Identify which cell holds the provided text, then report its [X, Y] central coordinate. 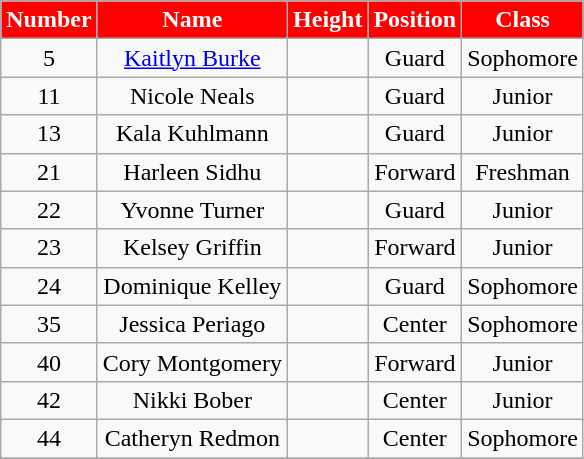
Nikki Bober [192, 400]
Dominique Kelley [192, 286]
Kala Kuhlmann [192, 134]
23 [49, 248]
Jessica Periago [192, 324]
42 [49, 400]
Name [192, 20]
5 [49, 58]
40 [49, 362]
Freshman [523, 172]
Position [415, 20]
21 [49, 172]
Harleen Sidhu [192, 172]
Number [49, 20]
Kelsey Griffin [192, 248]
11 [49, 96]
24 [49, 286]
Catheryn Redmon [192, 438]
44 [49, 438]
Kaitlyn Burke [192, 58]
35 [49, 324]
13 [49, 134]
Nicole Neals [192, 96]
Height [328, 20]
Yvonne Turner [192, 210]
Cory Montgomery [192, 362]
22 [49, 210]
Class [523, 20]
